Identify which cell holds the provided text, then report its (X, Y) central coordinate. 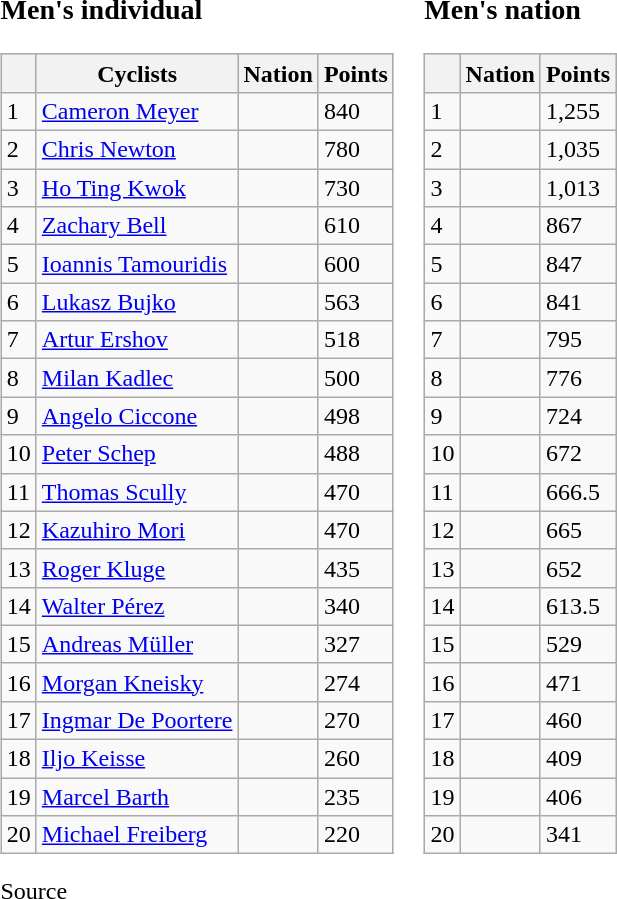
406 (578, 797)
Cyclists (137, 73)
471 (578, 682)
724 (578, 416)
270 (356, 720)
235 (356, 797)
652 (578, 568)
666.5 (578, 492)
Ho Ting Kwok (137, 188)
340 (356, 606)
665 (578, 530)
500 (356, 378)
220 (356, 835)
Michael Freiberg (137, 835)
867 (578, 226)
Ioannis Tamouridis (137, 264)
Marcel Barth (137, 797)
672 (578, 454)
Walter Pérez (137, 606)
Thomas Scully (137, 492)
327 (356, 644)
529 (578, 644)
Morgan Kneisky (137, 682)
Kazuhiro Mori (137, 530)
274 (356, 682)
Artur Ershov (137, 340)
1,013 (578, 188)
498 (356, 416)
Ingmar De Poortere (137, 720)
260 (356, 759)
1,255 (578, 111)
341 (578, 835)
Andreas Müller (137, 644)
847 (578, 264)
Milan Kadlec (137, 378)
1,035 (578, 150)
563 (356, 302)
Zachary Bell (137, 226)
780 (356, 150)
488 (356, 454)
409 (578, 759)
610 (356, 226)
730 (356, 188)
Angelo Ciccone (137, 416)
Peter Schep (137, 454)
841 (578, 302)
460 (578, 720)
Lukasz Bujko (137, 302)
Chris Newton (137, 150)
Iljo Keisse (137, 759)
435 (356, 568)
795 (578, 340)
840 (356, 111)
600 (356, 264)
Cameron Meyer (137, 111)
613.5 (578, 606)
776 (578, 378)
Roger Kluge (137, 568)
518 (356, 340)
